Extract the (x, y) coordinate from the center of the cell holding the provided text.  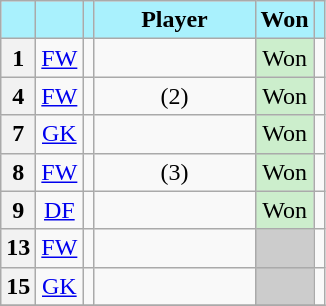
4 (18, 96)
9 (18, 210)
DF (60, 210)
7 (18, 134)
(2) (174, 96)
Player (174, 20)
8 (18, 172)
(3) (174, 172)
15 (18, 286)
13 (18, 248)
1 (18, 58)
